Scan for the cell matching the given text and deliver its (X, Y) coordinate at center. 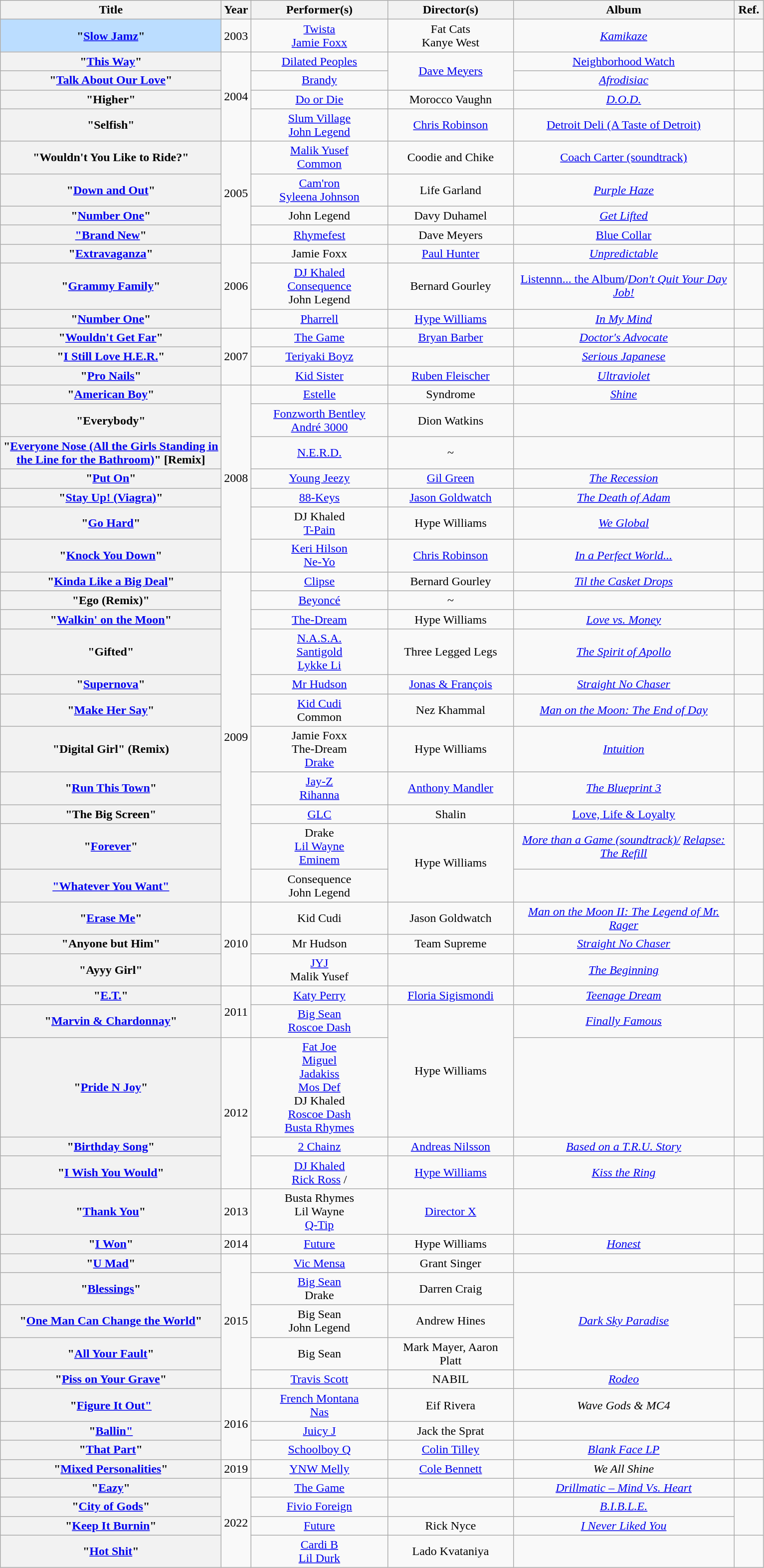
"Whatever You Want" (111, 886)
TwistaJamie Foxx (319, 36)
Purple Haze (623, 190)
2019 (236, 1469)
DJ KhaledConsequenceJohn Legend (319, 286)
"Forever" (111, 847)
Cole Bennett (451, 1469)
2005 (236, 193)
French MontanaNas (319, 1405)
"Ego (Remix)" (111, 600)
"Everybody" (111, 420)
Listennn... the Album/Don't Quit Your Day Job! (623, 286)
2016 (236, 1424)
2007 (236, 357)
Kid Cudi (319, 918)
"Ayyy Girl" (111, 970)
2012 (236, 1113)
88-Keys (319, 497)
Busta RhymesLil WayneQ-Tip (319, 1211)
"E.T." (111, 995)
"Digital Girl" (Remix) (111, 749)
"Put On" (111, 478)
Pharrell (319, 319)
Kiss the Ring (623, 1172)
Estelle (319, 395)
Get Lifted (623, 216)
Travis Scott (319, 1379)
"Down and Out" (111, 190)
Cam'ronSyleena Johnson (319, 190)
In My Mind (623, 319)
Til the Casket Drops (623, 581)
Blue Collar (623, 234)
"Slow Jamz" (111, 36)
"Wouldn't Get Far" (111, 338)
Shalin (451, 814)
Andreas Nilsson (451, 1146)
Wave Gods & MC4 (623, 1405)
Kid Sister (319, 376)
2013 (236, 1211)
"Go Hard" (111, 523)
"I Still Love H.E.R." (111, 357)
DJ KhaledRick Ross / (319, 1172)
"Higher" (111, 99)
Paul Hunter (451, 253)
Doctor's Advocate (623, 338)
Cardi BLil Durk (319, 1552)
Shine (623, 395)
"Supernova" (111, 684)
Dilated Peoples (319, 61)
The-Dream (319, 619)
We Global (623, 523)
Fivio Foreign (319, 1507)
"Wouldn't You Like to Ride?" (111, 158)
Man on the Moon II: The Legend of Mr. Rager (623, 918)
Morocco Vaughn (451, 99)
"Blessings" (111, 1289)
Man on the Moon: The End of Day (623, 709)
Kid CudiCommon (319, 709)
2010 (236, 944)
Ruben Fleischer (451, 376)
Schoolboy Q (319, 1450)
"Make Her Say" (111, 709)
Finally Famous (623, 1021)
"Stay Up! (Viagra)" (111, 497)
D.O.D. (623, 99)
Ref. (749, 10)
Intuition (623, 749)
Life Garland (451, 190)
Big Sean (319, 1354)
Mark Mayer, Aaron Platt (451, 1354)
Katy Perry (319, 995)
Dark Sky Paradise (623, 1321)
Blank Face LP (623, 1450)
Detroit Deli (A Taste of Detroit) (623, 125)
Title (111, 10)
Afrodisiac (623, 80)
Director X (451, 1211)
2008 (236, 478)
Rodeo (623, 1379)
Coach Carter (soundtrack) (623, 158)
Eif Rivera (451, 1405)
The Blueprint 3 (623, 788)
Floria Sigismondi (451, 995)
Team Supreme (451, 944)
Fat JoeMiguelJadakissMos DefDJ KhaledRoscoe DashBusta Rhymes (319, 1087)
"Eazy" (111, 1488)
"Everyone Nose (All the Girls Standing in the Line for the Bathroom)" [Remix] (111, 453)
"Figure It Out" (111, 1405)
Andrew Hines (451, 1321)
"Mixed Personalities" (111, 1469)
The Beginning (623, 970)
The Death of Adam (623, 497)
Serious Japanese (623, 357)
Vic Mensa (319, 1263)
"Talk About Our Love" (111, 80)
Young Jeezy (319, 478)
"I Won" (111, 1244)
Three Legged Legs (451, 652)
"Kinda Like a Big Deal" (111, 581)
2011 (236, 1012)
DrakeLil WayneEminem (319, 847)
Unpredictable (623, 253)
Lado Kvataniya (451, 1552)
"Keep It Burnin" (111, 1526)
Jamie Foxx (319, 253)
Juicy J (319, 1431)
Gil Green (451, 478)
Album (623, 10)
Neighborhood Watch (623, 61)
ConsequenceJohn Legend (319, 886)
Syndrome (451, 395)
Slum VillageJohn Legend (319, 125)
"I Wish You Would" (111, 1172)
"Erase Me" (111, 918)
We All Shine (623, 1469)
John Legend (319, 216)
Brandy (319, 80)
Drillmatic – Mind Vs. Heart (623, 1488)
Bryan Barber (451, 338)
Colin Tilley (451, 1450)
"Anyone but Him" (111, 944)
Teenage Dream (623, 995)
"Walkin' on the Moon" (111, 619)
NABIL (451, 1379)
Beyoncé (319, 600)
Ultraviolet (623, 376)
"All Your Fault" (111, 1354)
More than a Game (soundtrack)/ Relapse: The Refill (623, 847)
"Pro Nails" (111, 376)
DJ Khaled T-Pain (319, 523)
YNW Melly (319, 1469)
Year (236, 10)
Darren Craig (451, 1289)
The Spirit of Apollo (623, 652)
The Recession (623, 478)
2022 (236, 1523)
"Birthday Song" (111, 1146)
"The Big Screen" (111, 814)
Big SeanRoscoe Dash (319, 1021)
Based on a T.R.U. Story (623, 1146)
JYJMalik Yusef (319, 970)
Jack the Sprat (451, 1431)
I Never Liked You (623, 1526)
2004 (236, 97)
Keri HilsonNe-Yo (319, 556)
"City of Gods" (111, 1507)
"Grammy Family" (111, 286)
GLC (319, 814)
2003 (236, 36)
2015 (236, 1321)
B.I.B.L.E. (623, 1507)
Grant Singer (451, 1263)
Davy Duhamel (451, 216)
2014 (236, 1244)
Love vs. Money (623, 619)
"Ballin" (111, 1431)
Big SeanDrake (319, 1289)
"Knock You Down" (111, 556)
Jay-ZRihanna (319, 788)
"Hot Shit" (111, 1552)
"Selfish" (111, 125)
Director(s) (451, 10)
"This Way" (111, 61)
Fonzworth BentleyAndré 3000 (319, 420)
Jonas & François (451, 684)
Dion Watkins (451, 420)
2009 (236, 737)
"American Boy" (111, 395)
Performer(s) (319, 10)
Teriyaki Boyz (319, 357)
Malik YusefCommon (319, 158)
N.A.S.A.SantigoldLykke Li (319, 652)
Nez Khammal (451, 709)
Rhymefest (319, 234)
"Extravaganza" (111, 253)
"Gifted" (111, 652)
Coodie and Chike (451, 158)
Honest (623, 1244)
"U Mad" (111, 1263)
Kamikaze (623, 36)
Love, Life & Loyalty (623, 814)
In a Perfect World... (623, 556)
Clipse (319, 581)
2006 (236, 286)
Do or Die (319, 99)
Jamie FoxxThe-DreamDrake (319, 749)
"Piss on Your Grave" (111, 1379)
"One Man Can Change the World" (111, 1321)
Fat CatsKanye West (451, 36)
Rick Nyce (451, 1526)
N.E.R.D. (319, 453)
"Brand New" (111, 234)
2 Chainz (319, 1146)
"Pride N Joy" (111, 1087)
"Run This Town" (111, 788)
"Thank You" (111, 1211)
"Marvin & Chardonnay" (111, 1021)
Big SeanJohn Legend (319, 1321)
Anthony Mandler (451, 788)
"That Part" (111, 1450)
